Return [x, y] of the center of cell containing provided text 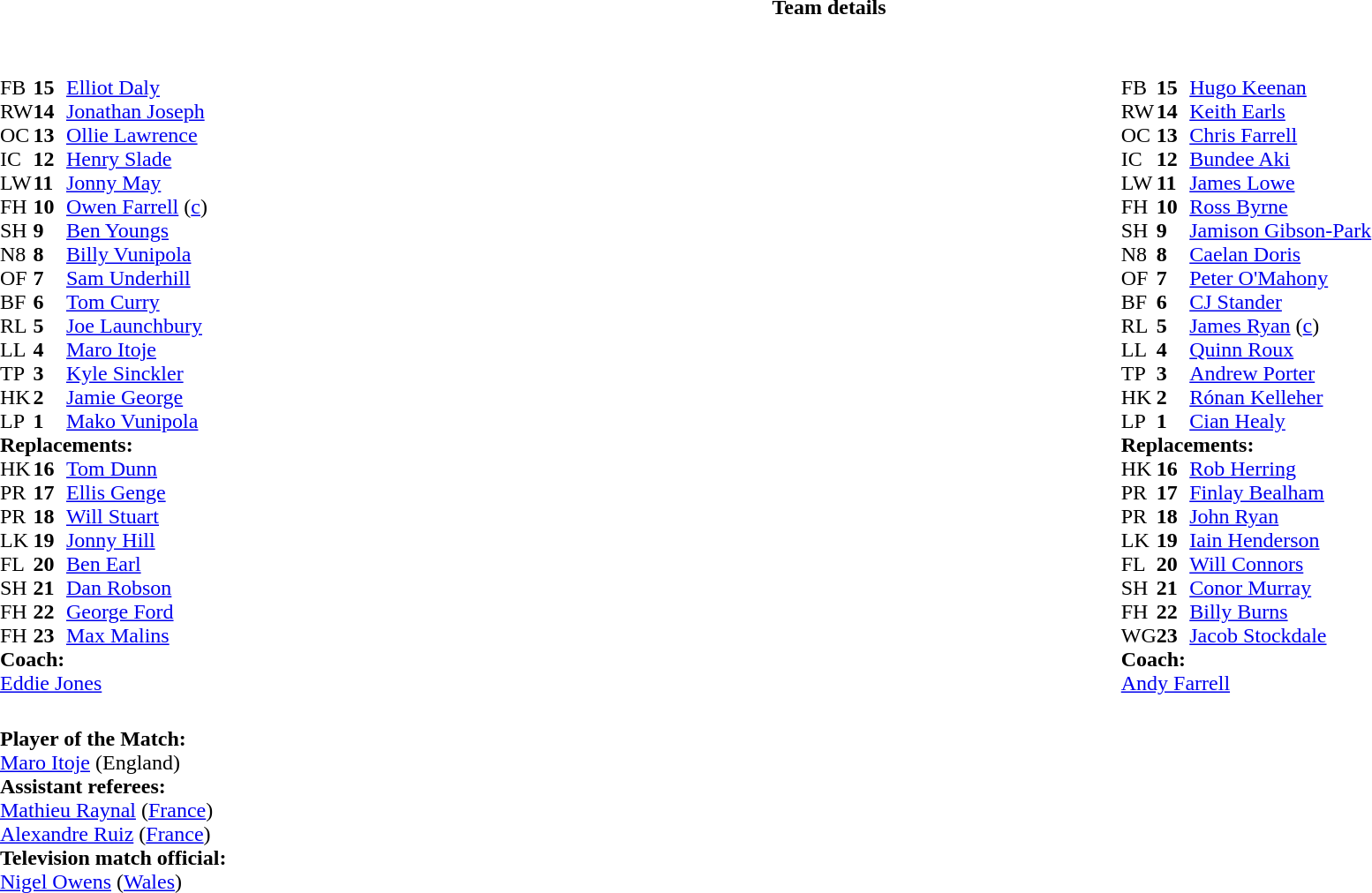
Ben Youngs [137, 231]
Ben Earl [137, 565]
Finlay Bealham [1280, 492]
Jacob Stockdale [1280, 635]
Cian Healy [1280, 422]
Jonathan Joseph [137, 111]
Will Connors [1280, 565]
Caelan Doris [1280, 254]
Mako Vunipola [137, 422]
Billy Burns [1280, 612]
Joe Launchbury [137, 326]
Will Stuart [137, 517]
Ellis Genge [137, 492]
James Lowe [1280, 184]
Ollie Lawrence [137, 136]
Jonny Hill [137, 540]
Max Malins [137, 635]
Owen Farrell (c) [137, 206]
Maro Itoje [137, 349]
Conor Murray [1280, 588]
Dan Robson [137, 588]
Jamison Gibson-Park [1280, 231]
Hugo Keenan [1280, 88]
Rónan Kelleher [1280, 397]
Tom Dunn [137, 469]
James Ryan (c) [1280, 326]
CJ Stander [1280, 302]
Jamie George [137, 397]
Rob Herring [1280, 469]
Elliot Daly [137, 88]
Jonny May [137, 184]
John Ryan [1280, 517]
Keith Earls [1280, 111]
Henry Slade [137, 159]
Bundee Aki [1280, 159]
Andrew Porter [1280, 374]
Ross Byrne [1280, 206]
Tom Curry [137, 302]
Quinn Roux [1280, 349]
Andy Farrell [1247, 683]
Iain Henderson [1280, 540]
Chris Farrell [1280, 136]
Sam Underhill [137, 279]
George Ford [137, 612]
Peter O'Mahony [1280, 279]
WG [1139, 635]
Kyle Sinckler [137, 374]
Eddie Jones [104, 683]
Billy Vunipola [137, 254]
